Pinpoint the cell where the given text exists, returning its [X, Y] midpoint coordinate. 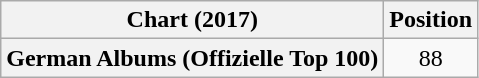
German Albums (Offizielle Top 100) [192, 58]
Chart (2017) [192, 20]
Position [431, 20]
88 [431, 58]
